Identify which cell holds the provided text, then report its (x, y) central coordinate. 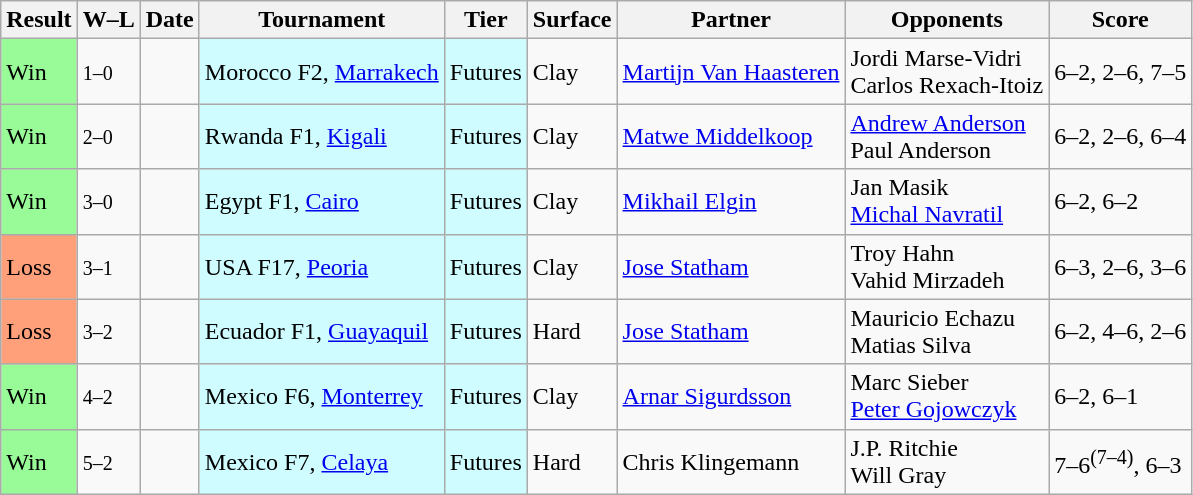
Score (1120, 20)
6–2, 4–6, 2–6 (1120, 332)
Rwanda F1, Kigali (322, 136)
6–2, 6–2 (1120, 202)
3–2 (108, 332)
Mexico F7, Celaya (322, 462)
Marc Sieber Peter Gojowczyk (947, 396)
J.P. Ritchie Will Gray (947, 462)
6–2, 2–6, 7–5 (1120, 72)
3–1 (108, 266)
Date (170, 20)
Surface (572, 20)
Mauricio Echazu Matias Silva (947, 332)
Morocco F2, Marrakech (322, 72)
Jan Masik Michal Navratil (947, 202)
7–6(7–4), 6–3 (1120, 462)
4–2 (108, 396)
Ecuador F1, Guayaquil (322, 332)
Andrew Anderson Paul Anderson (947, 136)
Arnar Sigurdsson (731, 396)
6–2, 6–1 (1120, 396)
Mikhail Elgin (731, 202)
Result (39, 20)
Egypt F1, Cairo (322, 202)
Troy Hahn Vahid Mirzadeh (947, 266)
1–0 (108, 72)
USA F17, Peoria (322, 266)
5–2 (108, 462)
Opponents (947, 20)
Mexico F6, Monterrey (322, 396)
Matwe Middelkoop (731, 136)
6–3, 2–6, 3–6 (1120, 266)
6–2, 2–6, 6–4 (1120, 136)
Tournament (322, 20)
Chris Klingemann (731, 462)
3–0 (108, 202)
Partner (731, 20)
2–0 (108, 136)
W–L (108, 20)
Jordi Marse-Vidri Carlos Rexach-Itoiz (947, 72)
Martijn Van Haasteren (731, 72)
Tier (486, 20)
